Return [x, y] of the center of cell containing provided text 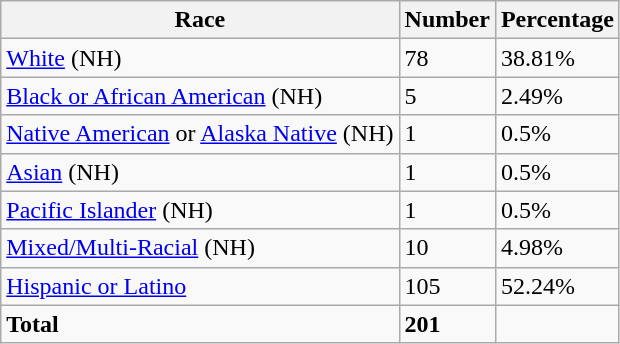
4.98% [557, 248]
Mixed/Multi-Racial (NH) [200, 248]
Asian (NH) [200, 172]
52.24% [557, 286]
201 [447, 324]
2.49% [557, 96]
Black or African American (NH) [200, 96]
Percentage [557, 20]
Native American or Alaska Native (NH) [200, 134]
105 [447, 286]
Hispanic or Latino [200, 286]
5 [447, 96]
Race [200, 20]
Total [200, 324]
78 [447, 58]
Number [447, 20]
White (NH) [200, 58]
Pacific Islander (NH) [200, 210]
38.81% [557, 58]
10 [447, 248]
